Pinpoint the cell where the given text exists, returning its [x, y] midpoint coordinate. 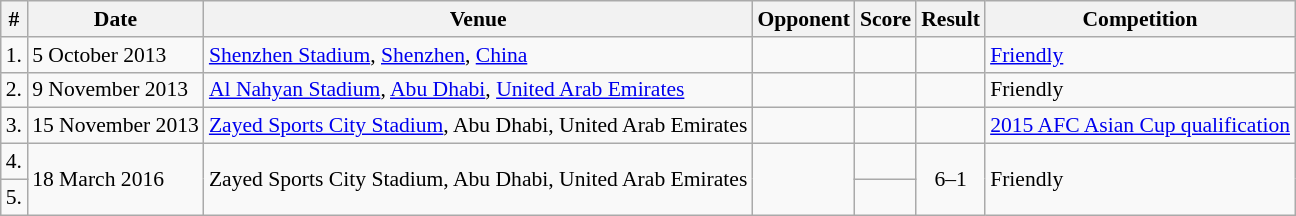
1. [14, 55]
Al Nahyan Stadium, Abu Dhabi, United Arab Emirates [478, 90]
# [14, 19]
18 March 2016 [116, 180]
5 October 2013 [116, 55]
4. [14, 162]
Venue [478, 19]
3. [14, 126]
Score [886, 19]
6–1 [950, 180]
15 November 2013 [116, 126]
2. [14, 90]
Result [950, 19]
Date [116, 19]
9 November 2013 [116, 90]
2015 AFC Asian Cup qualification [1140, 126]
5. [14, 197]
Competition [1140, 19]
Shenzhen Stadium, Shenzhen, China [478, 55]
Opponent [804, 19]
